Scan for the cell matching the given text and deliver its (x, y) coordinate at center. 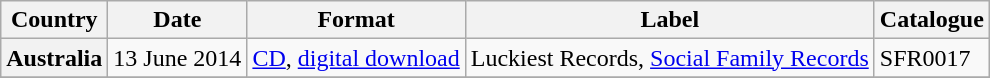
CD, digital download (356, 58)
Luckiest Records, Social Family Records (670, 58)
Australia (54, 58)
Country (54, 20)
Format (356, 20)
Catalogue (932, 20)
Date (178, 20)
Label (670, 20)
13 June 2014 (178, 58)
SFR0017 (932, 58)
